Search for the cell housing the specified text and yield its [X, Y] center coordinate. 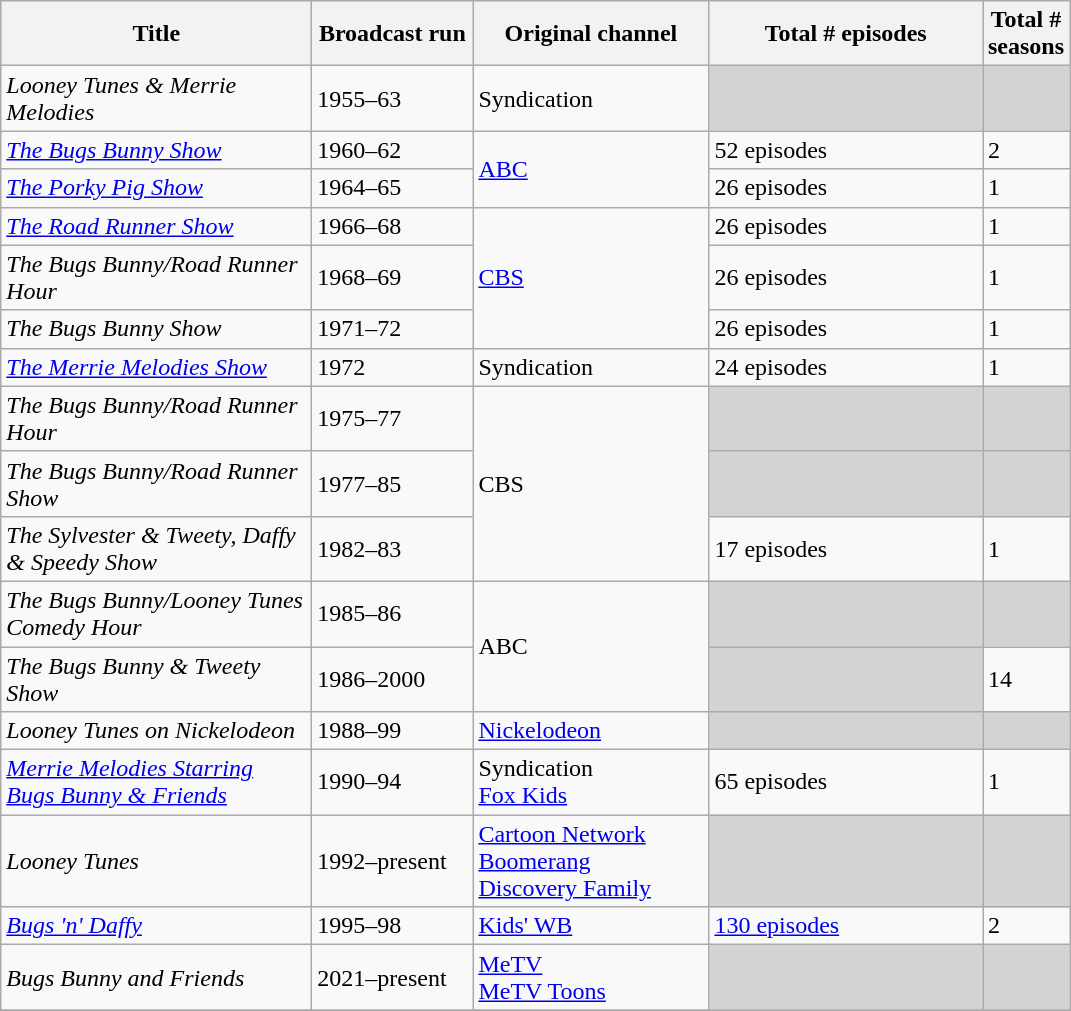
1964–65 [392, 188]
Looney Tunes [156, 861]
The Bugs Bunny & Tweety Show [156, 678]
1955–63 [392, 98]
The Porky Pig Show [156, 188]
1966–68 [392, 226]
14 [1026, 678]
24 episodes [846, 367]
1982–83 [392, 548]
1985–86 [392, 614]
1971–72 [392, 329]
1968–69 [392, 278]
Bugs Bunny and Friends [156, 978]
Nickelodeon [591, 731]
Syndication Fox Kids [591, 782]
1988–99 [392, 731]
1960–62 [392, 150]
The Road Runner Show [156, 226]
Looney Tunes on Nickelodeon [156, 731]
Total # episodes [846, 34]
Total # seasons [1026, 34]
Broadcast run [392, 34]
The Bugs Bunny/Road Runner Show [156, 484]
The Bugs Bunny/Looney Tunes Comedy Hour [156, 614]
65 episodes [846, 782]
17 episodes [846, 548]
1975–77 [392, 418]
1995–98 [392, 926]
2021–present [392, 978]
The Merrie Melodies Show [156, 367]
Original channel [591, 34]
Looney Tunes & Merrie Melodies [156, 98]
1992–present [392, 861]
Bugs 'n' Daffy [156, 926]
1986–2000 [392, 678]
Merrie Melodies Starring Bugs Bunny & Friends [156, 782]
Title [156, 34]
MeTV MeTV Toons [591, 978]
The Sylvester & Tweety, Daffy & Speedy Show [156, 548]
Cartoon Network Boomerang Discovery Family [591, 861]
Kids' WB [591, 926]
1977–85 [392, 484]
1990–94 [392, 782]
52 episodes [846, 150]
130 episodes [846, 926]
1972 [392, 367]
